Search for the cell housing the specified text and yield its (X, Y) center coordinate. 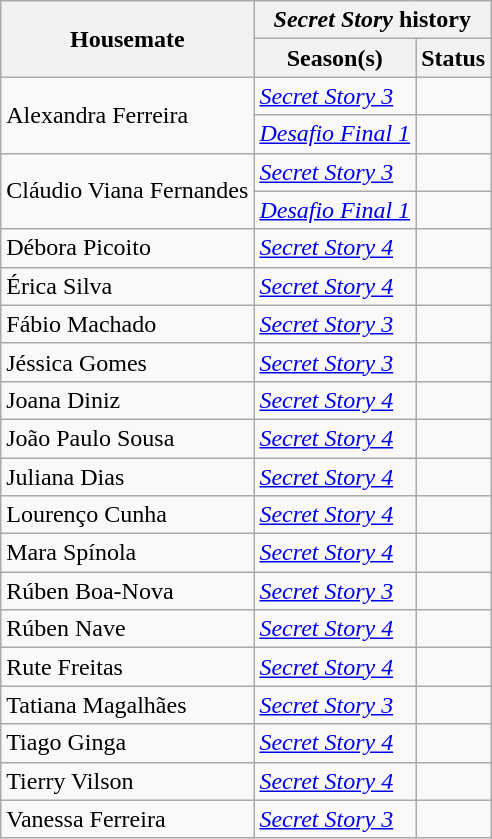
João Paulo Sousa (128, 438)
Juliana Dias (128, 477)
Rúben Boa-Nova (128, 591)
Vanessa Ferreira (128, 819)
Rute Freitas (128, 667)
Housemate (128, 39)
Joana Diniz (128, 400)
Érica Silva (128, 286)
Rúben Nave (128, 629)
Secret Story history (372, 20)
Débora Picoito (128, 248)
Alexandra Ferreira (128, 115)
Season(s) (335, 58)
Fábio Machado (128, 324)
Status (454, 58)
Lourenço Cunha (128, 515)
Tatiana Magalhães (128, 705)
Mara Spínola (128, 553)
Tierry Vilson (128, 781)
Jéssica Gomes (128, 362)
Tiago Ginga (128, 743)
Cláudio Viana Fernandes (128, 191)
